Extract the (X, Y) coordinate from the center of the cell holding the provided text.  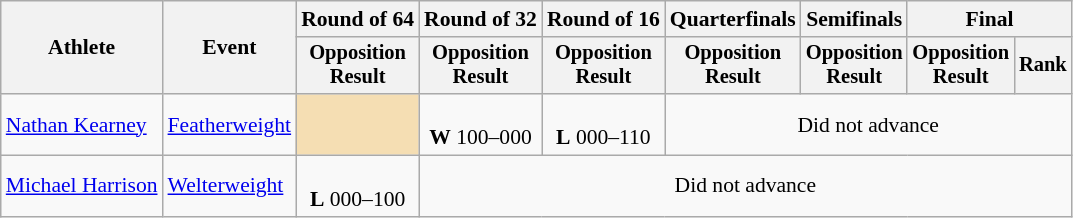
W 100–000 (480, 124)
Quarterfinals (733, 19)
L 000–110 (604, 124)
Rank (1043, 66)
Welterweight (230, 186)
Athlete (82, 48)
L 000–100 (358, 186)
Featherweight (230, 124)
Round of 16 (604, 19)
Nathan Kearney (82, 124)
Michael Harrison (82, 186)
Round of 32 (480, 19)
Semifinals (854, 19)
Round of 64 (358, 19)
Final (989, 19)
Event (230, 48)
